Scan for the cell matching the given text and deliver its (X, Y) coordinate at center. 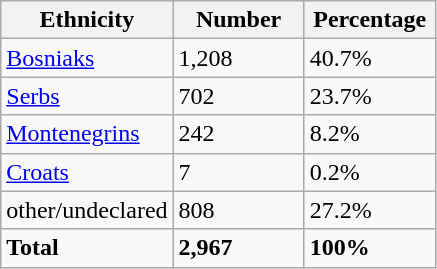
Ethnicity (87, 20)
27.2% (370, 210)
1,208 (238, 58)
7 (238, 172)
Total (87, 248)
Montenegrins (87, 134)
Serbs (87, 96)
23.7% (370, 96)
242 (238, 134)
Number (238, 20)
40.7% (370, 58)
Croats (87, 172)
702 (238, 96)
100% (370, 248)
2,967 (238, 248)
0.2% (370, 172)
other/undeclared (87, 210)
808 (238, 210)
Percentage (370, 20)
Bosniaks (87, 58)
8.2% (370, 134)
